Find where the given text appears and provide that cell's center as (X, Y) coordinate. 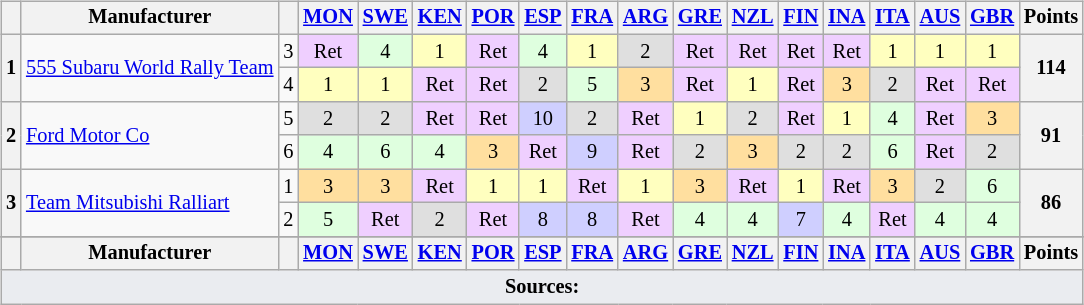
555 Subaru World Rally Team (150, 68)
Sources: (542, 287)
7 (800, 220)
9 (592, 152)
91 (1051, 136)
10 (542, 119)
86 (1051, 202)
114 (1051, 68)
Team Mitsubishi Ralliart (150, 202)
Ford Motor Co (150, 136)
